Return (X, Y) of the center of cell containing provided text 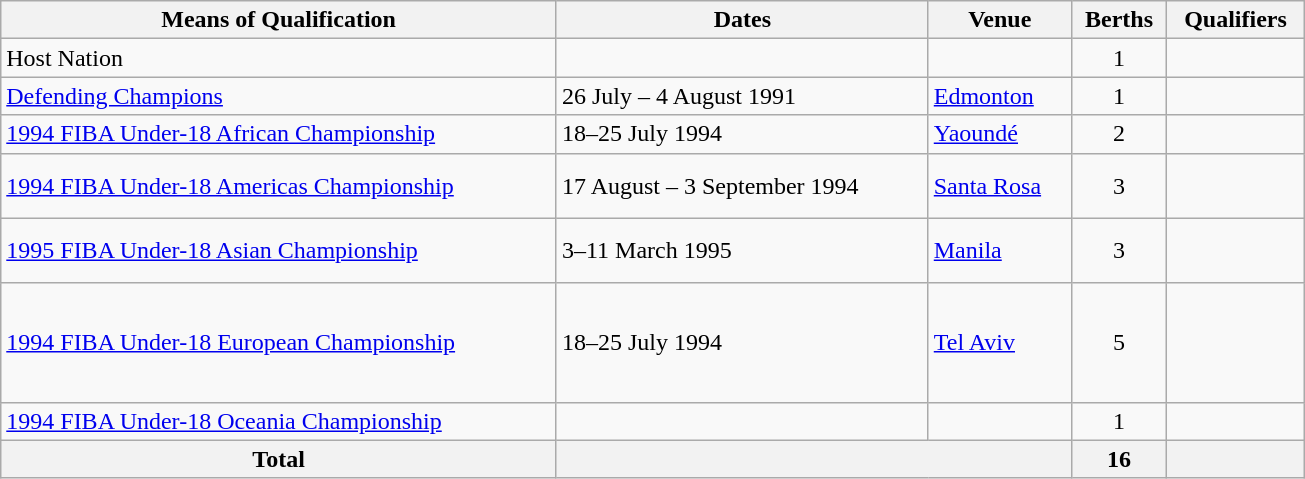
Yaoundé (1000, 134)
Total (279, 459)
Venue (1000, 20)
Berths (1119, 20)
Defending Champions (279, 96)
1994 FIBA Under-18 African Championship (279, 134)
Santa Rosa (1000, 186)
16 (1119, 459)
Dates (742, 20)
Host Nation (279, 58)
1994 FIBA Under-18 Oceania Championship (279, 421)
1995 FIBA Under-18 Asian Championship (279, 250)
Qualifiers (1236, 20)
26 July – 4 August 1991 (742, 96)
2 (1119, 134)
17 August – 3 September 1994 (742, 186)
1994 FIBA Under-18 Americas Championship (279, 186)
5 (1119, 342)
3–11 March 1995 (742, 250)
Edmonton (1000, 96)
Means of Qualification (279, 20)
Manila (1000, 250)
1994 FIBA Under-18 European Championship (279, 342)
Tel Aviv (1000, 342)
